Provide the (X, Y) coordinate of the cell's center where the given text is located.  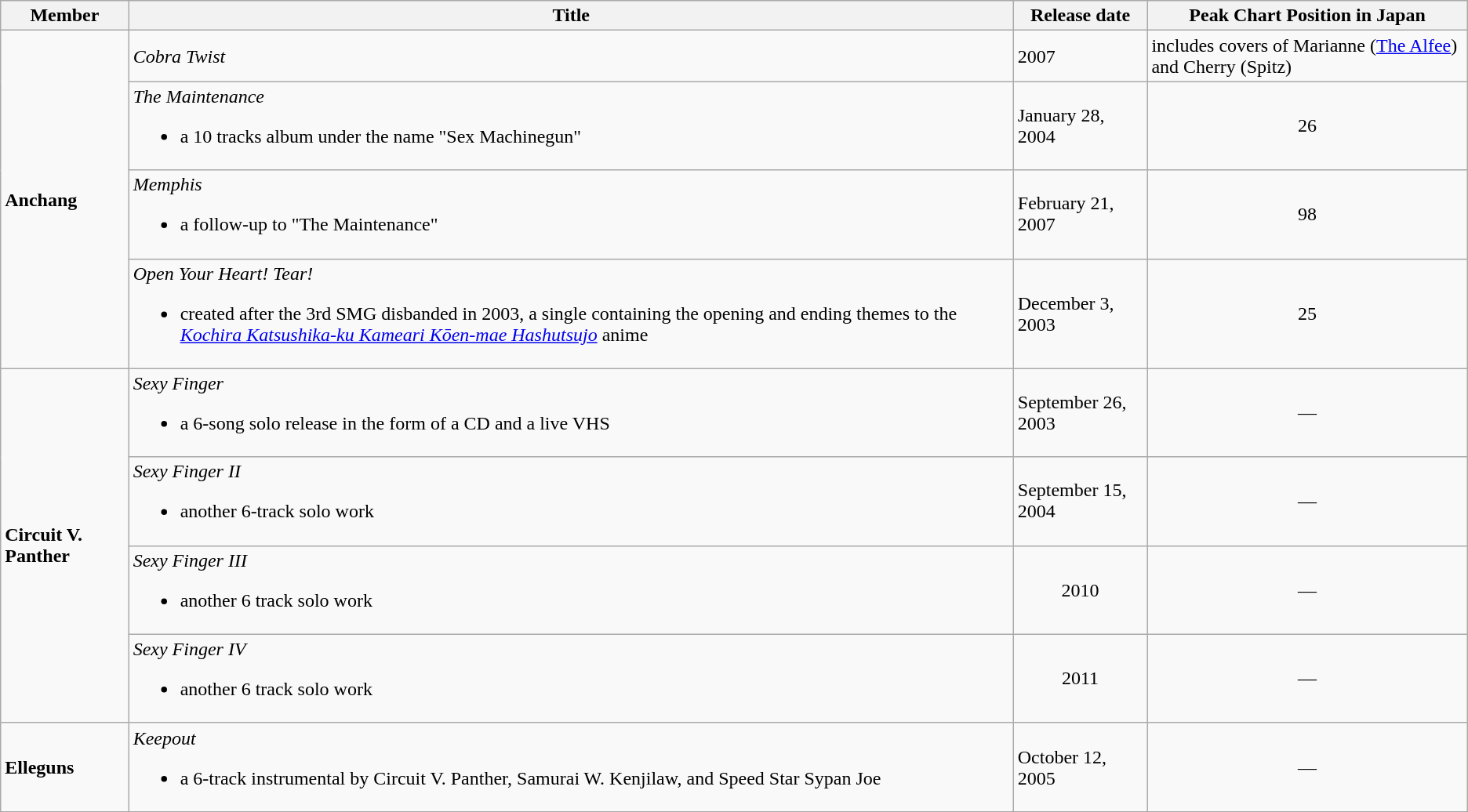
December 3, 2003 (1081, 314)
includes covers of Marianne (The Alfee) and Cherry (Spitz) (1307, 56)
Memphisa follow-up to "The Maintenance" (571, 215)
January 28, 2004 (1081, 125)
Anchang (64, 199)
September 15, 2004 (1081, 502)
98 (1307, 215)
Keepouta 6-track instrumental by Circuit V. Panther, Samurai W. Kenjilaw, and Speed Star Sypan Joe (571, 767)
Release date (1081, 16)
2007 (1081, 56)
Title (571, 16)
October 12, 2005 (1081, 767)
Circuit V. Panther (64, 546)
The Maintenancea 10 tracks album under the name "Sex Machinegun" (571, 125)
Member (64, 16)
26 (1307, 125)
25 (1307, 314)
Elleguns (64, 767)
February 21, 2007 (1081, 215)
Sexy Finger IVanother 6 track solo work (571, 679)
September 26, 2003 (1081, 412)
Sexy Finger IIIanother 6 track solo work (571, 589)
Sexy Finger IIanother 6-track solo work (571, 502)
Peak Chart Position in Japan (1307, 16)
Cobra Twist (571, 56)
Sexy Fingera 6-song solo release in the form of a CD and a live VHS (571, 412)
2011 (1081, 679)
2010 (1081, 589)
